Detect which cell encompasses the target text, then output its (X, Y) center coordinate. 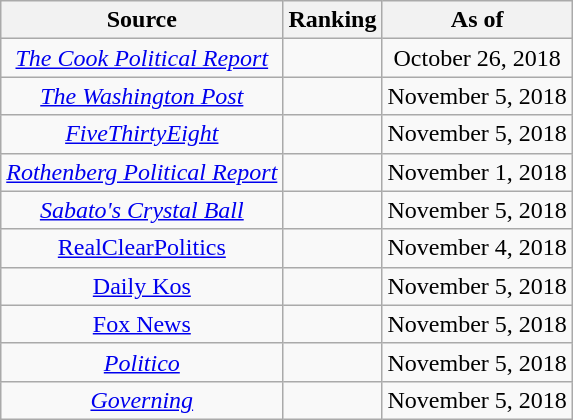
November 4, 2018 (477, 248)
October 26, 2018 (477, 58)
Rothenberg Political Report (142, 172)
Daily Kos (142, 286)
Fox News (142, 324)
Sabato's Crystal Ball (142, 210)
As of (477, 20)
Ranking (332, 20)
The Cook Political Report (142, 58)
November 1, 2018 (477, 172)
Politico (142, 362)
FiveThirtyEight (142, 134)
Source (142, 20)
RealClearPolitics (142, 248)
Governing (142, 400)
The Washington Post (142, 96)
